Return the [x, y] coordinate for the center point of the cell that contains the specified text.  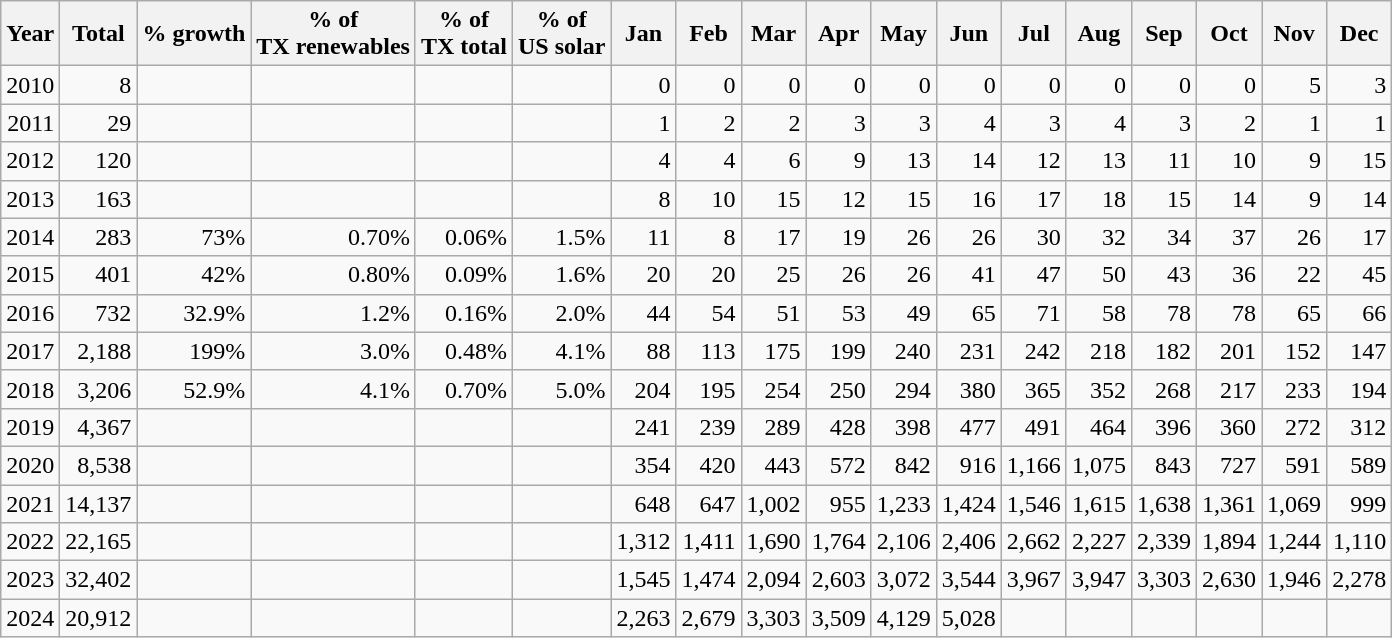
2016 [30, 313]
2,662 [1034, 542]
1,615 [1098, 503]
42% [194, 275]
195 [708, 389]
199 [838, 351]
2010 [30, 85]
Jul [1034, 34]
51 [774, 313]
113 [708, 351]
1,002 [774, 503]
120 [98, 161]
2,406 [968, 542]
Jun [968, 34]
1,894 [1228, 542]
199% [194, 351]
5.0% [562, 389]
1,166 [1034, 465]
2,094 [774, 580]
43 [1164, 275]
3,206 [98, 389]
182 [1164, 351]
1.5% [562, 237]
2023 [30, 580]
589 [1360, 465]
1,638 [1164, 503]
1,474 [708, 580]
1.2% [334, 313]
396 [1164, 427]
648 [644, 503]
2,679 [708, 618]
428 [838, 427]
1,312 [644, 542]
2012 [30, 161]
73% [194, 237]
1,233 [904, 503]
289 [774, 427]
2,227 [1098, 542]
2021 [30, 503]
34 [1164, 237]
147 [1360, 351]
1,110 [1360, 542]
152 [1294, 351]
5,028 [968, 618]
283 [98, 237]
2013 [30, 199]
2,278 [1360, 580]
3.0% [334, 351]
732 [98, 313]
2017 [30, 351]
572 [838, 465]
727 [1228, 465]
401 [98, 275]
1,690 [774, 542]
163 [98, 199]
2,339 [1164, 542]
233 [1294, 389]
312 [1360, 427]
Year [30, 34]
4,367 [98, 427]
2014 [30, 237]
66 [1360, 313]
52.9% [194, 389]
647 [708, 503]
294 [904, 389]
41 [968, 275]
477 [968, 427]
36 [1228, 275]
2018 [30, 389]
58 [1098, 313]
71 [1034, 313]
272 [1294, 427]
352 [1098, 389]
Nov [1294, 34]
2,630 [1228, 580]
30 [1034, 237]
2.0% [562, 313]
5 [1294, 85]
Apr [838, 34]
1,946 [1294, 580]
25 [774, 275]
242 [1034, 351]
231 [968, 351]
591 [1294, 465]
491 [1034, 427]
398 [904, 427]
1,361 [1228, 503]
3,072 [904, 580]
% ofUS solar [562, 34]
3,967 [1034, 580]
2024 [30, 618]
2020 [30, 465]
217 [1228, 389]
20,912 [98, 618]
0.48% [464, 351]
1,411 [708, 542]
241 [644, 427]
1,244 [1294, 542]
1,546 [1034, 503]
175 [774, 351]
Dec [1360, 34]
254 [774, 389]
2011 [30, 123]
1,069 [1294, 503]
% ofTX total [464, 34]
3,509 [838, 618]
88 [644, 351]
53 [838, 313]
420 [708, 465]
204 [644, 389]
54 [708, 313]
843 [1164, 465]
916 [968, 465]
218 [1098, 351]
22 [1294, 275]
239 [708, 427]
50 [1098, 275]
29 [98, 123]
240 [904, 351]
32 [1098, 237]
2,603 [838, 580]
0.09% [464, 275]
Mar [774, 34]
37 [1228, 237]
Sep [1164, 34]
1,424 [968, 503]
47 [1034, 275]
3,544 [968, 580]
380 [968, 389]
2,263 [644, 618]
842 [904, 465]
2,188 [98, 351]
Oct [1228, 34]
% ofTX renewables [334, 34]
443 [774, 465]
2015 [30, 275]
22,165 [98, 542]
1.6% [562, 275]
250 [838, 389]
49 [904, 313]
32.9% [194, 313]
19 [838, 237]
Aug [1098, 34]
194 [1360, 389]
354 [644, 465]
14,137 [98, 503]
45 [1360, 275]
3,947 [1098, 580]
365 [1034, 389]
4,129 [904, 618]
44 [644, 313]
Total [98, 34]
% growth [194, 34]
Jan [644, 34]
0.06% [464, 237]
360 [1228, 427]
2,106 [904, 542]
955 [838, 503]
6 [774, 161]
1,764 [838, 542]
Feb [708, 34]
999 [1360, 503]
2022 [30, 542]
32,402 [98, 580]
8,538 [98, 465]
1,545 [644, 580]
0.16% [464, 313]
18 [1098, 199]
268 [1164, 389]
0.80% [334, 275]
464 [1098, 427]
2019 [30, 427]
1,075 [1098, 465]
16 [968, 199]
May [904, 34]
201 [1228, 351]
